Output the (x, y) coordinate of the center of the cell containing the given text.  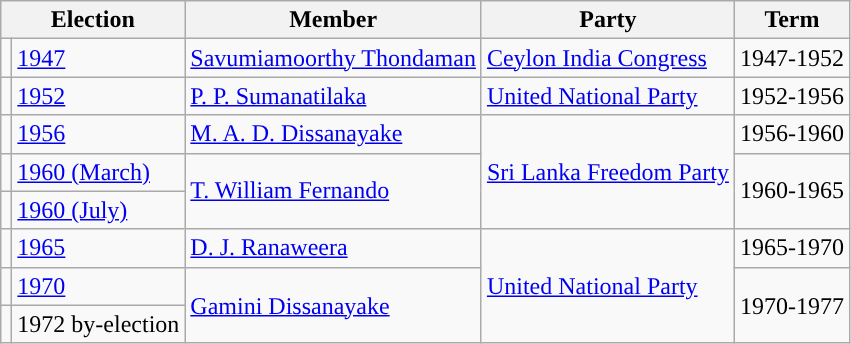
1972 by-election (98, 324)
1970 (98, 286)
P. P. Sumanatilaka (334, 96)
1952-1956 (792, 96)
T. William Fernando (334, 191)
D. J. Ranaweera (334, 248)
1960-1965 (792, 191)
Gamini Dissanayake (334, 305)
Member (334, 20)
1952 (98, 96)
Sri Lanka Freedom Party (608, 172)
1947-1952 (792, 58)
1956 (98, 134)
Election (93, 20)
Savumiamoorthy Thondaman (334, 58)
Term (792, 20)
1960 (July) (98, 210)
1965 (98, 248)
1970-1977 (792, 305)
M. A. D. Dissanayake (334, 134)
1947 (98, 58)
1956-1960 (792, 134)
Ceylon India Congress (608, 58)
Party (608, 20)
1960 (March) (98, 172)
1965-1970 (792, 248)
